Output the [X, Y] coordinate of the center of the cell containing the given text.  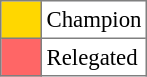
Relegated [94, 57]
Champion [94, 20]
